Return the [x, y] coordinate for the center point of the cell that contains the specified text.  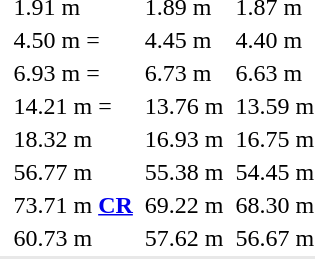
57.62 m [184, 238]
56.77 m [73, 172]
55.38 m [184, 172]
60.73 m [73, 238]
6.93 m = [73, 73]
14.21 m = [73, 106]
4.45 m [184, 40]
18.32 m [73, 139]
69.22 m [184, 205]
13.76 m [184, 106]
16.93 m [184, 139]
4.50 m = [73, 40]
6.73 m [184, 73]
73.71 m CR [73, 205]
